Locate the cell with the specified text and output its [x, y] center coordinate. 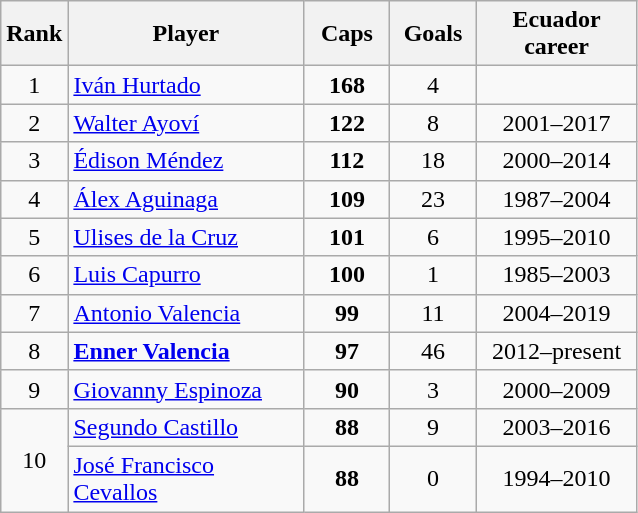
Player [186, 34]
2000–2009 [556, 389]
Ecuador career [556, 34]
100 [347, 275]
97 [347, 351]
2003–2016 [556, 427]
2004–2019 [556, 313]
10 [34, 460]
Luis Capurro [186, 275]
11 [433, 313]
1994–2010 [556, 478]
2012–present [556, 351]
1995–2010 [556, 237]
1985–2003 [556, 275]
Caps [347, 34]
Ulises de la Cruz [186, 237]
Segundo Castillo [186, 427]
122 [347, 123]
Giovanny Espinoza [186, 389]
18 [433, 161]
23 [433, 199]
2000–2014 [556, 161]
1987–2004 [556, 199]
Walter Ayoví [186, 123]
José Francisco Cevallos [186, 478]
5 [34, 237]
Álex Aguinaga [186, 199]
101 [347, 237]
2 [34, 123]
Antonio Valencia [186, 313]
Goals [433, 34]
Édison Méndez [186, 161]
Enner Valencia [186, 351]
90 [347, 389]
46 [433, 351]
168 [347, 85]
112 [347, 161]
Iván Hurtado [186, 85]
7 [34, 313]
109 [347, 199]
Rank [34, 34]
2001–2017 [556, 123]
0 [433, 478]
99 [347, 313]
